Capture the cell that displays the provided text and extract its [X, Y] central coordinate. 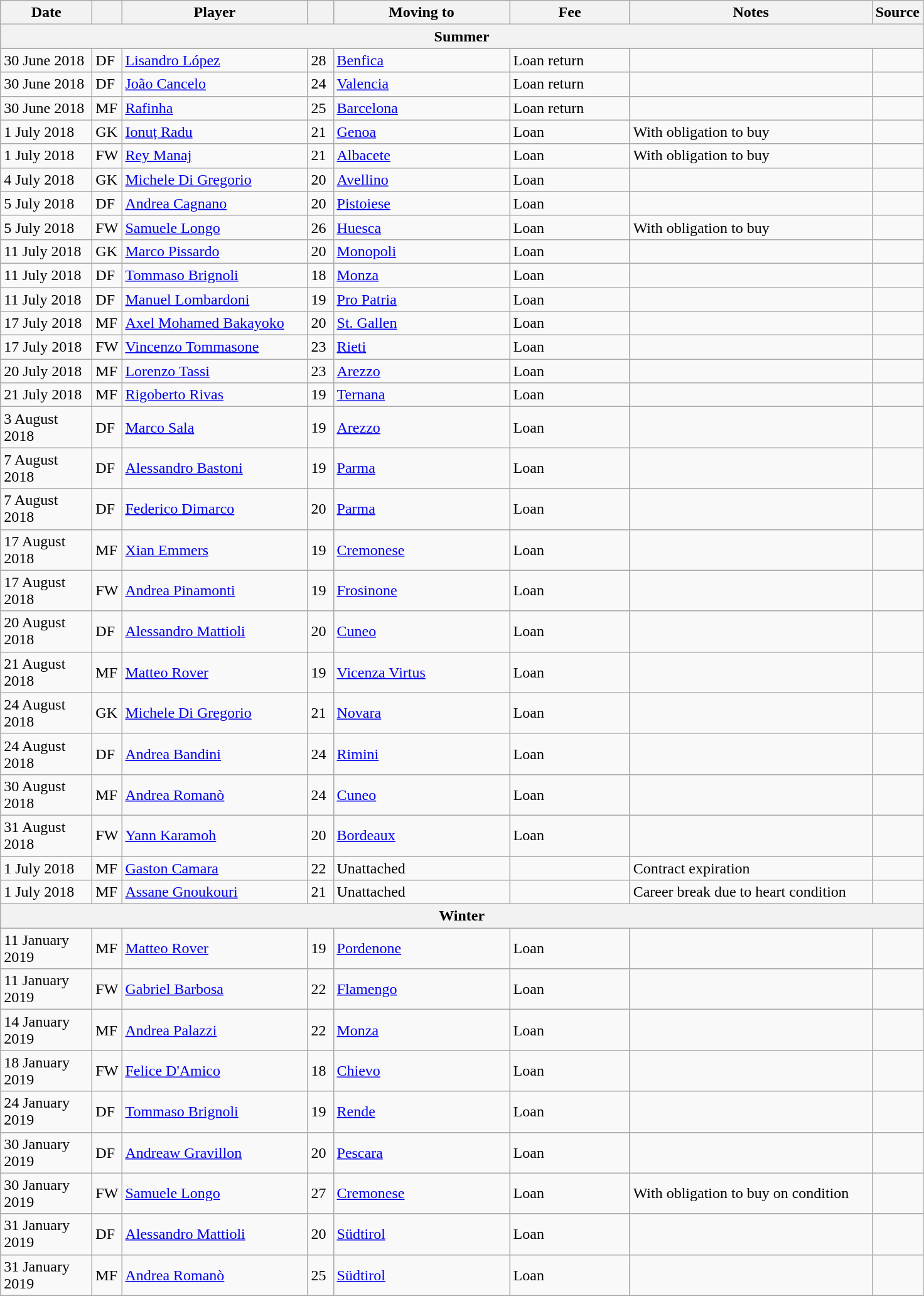
21 August 2018 [46, 672]
Fee [570, 13]
Rende [422, 1111]
Andrea Pinamonti [215, 590]
Alessandro Bastoni [215, 468]
24 January 2019 [46, 1111]
Monopoli [422, 251]
Player [215, 13]
21 July 2018 [46, 395]
31 August 2018 [46, 835]
Huesca [422, 227]
Chievo [422, 1071]
Rimini [422, 753]
4 July 2018 [46, 180]
14 January 2019 [46, 1030]
Summer [462, 36]
Avellino [422, 180]
Source [898, 13]
Andrea Palazzi [215, 1030]
João Cancelo [215, 84]
3 August 2018 [46, 427]
Manuel Lombardoni [215, 300]
Vicenza Virtus [422, 672]
Rieti [422, 347]
Genoa [422, 132]
Andreaw Gravillon [215, 1153]
With obligation to buy on condition [751, 1193]
Vincenzo Tommasone [215, 347]
Pordenone [422, 948]
Xian Emmers [215, 550]
Rafinha [215, 108]
Career break due to heart condition [751, 892]
Valencia [422, 84]
18 January 2019 [46, 1071]
Moving to [422, 13]
Assane Gnoukouri [215, 892]
Date [46, 13]
Lisandro López [215, 60]
Andrea Cagnano [215, 203]
Ionuț Radu [215, 132]
Notes [751, 13]
Andrea Bandini [215, 753]
Winter [462, 916]
Lorenzo Tassi [215, 371]
28 [320, 60]
Contract expiration [751, 868]
Axel Mohamed Bakayoko [215, 323]
Pro Patria [422, 300]
Federico Dimarco [215, 509]
Frosinone [422, 590]
Albacete [422, 156]
Gabriel Barbosa [215, 990]
30 August 2018 [46, 795]
Ternana [422, 395]
Flamengo [422, 990]
Rey Manaj [215, 156]
St. Gallen [422, 323]
Bordeaux [422, 835]
27 [320, 1193]
Marco Pissardo [215, 251]
Gaston Camara [215, 868]
20 July 2018 [46, 371]
Pistoiese [422, 203]
Rigoberto Rivas [215, 395]
Yann Karamoh [215, 835]
Marco Sala [215, 427]
20 August 2018 [46, 632]
Benfica [422, 60]
Novara [422, 713]
26 [320, 227]
Pescara [422, 1153]
Barcelona [422, 108]
Felice D'Amico [215, 1071]
